Scan for the cell matching the given text and deliver its [X, Y] coordinate at center. 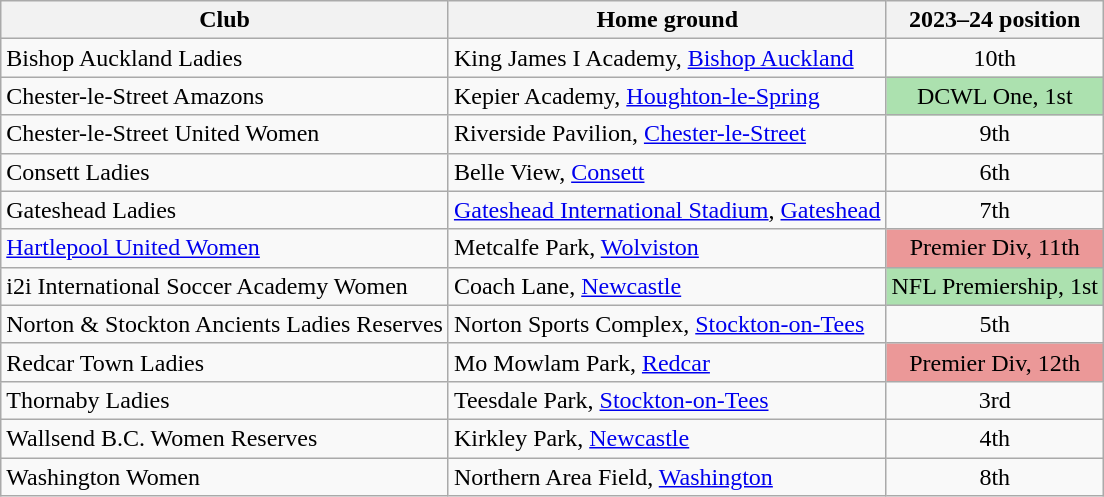
Riverside Pavilion, Chester-le-Street [667, 134]
9th [995, 134]
Mo Mowlam Park, Redcar [667, 362]
Chester-le-Street United Women [225, 134]
Bishop Auckland Ladies [225, 58]
Teesdale Park, Stockton-on-Tees [667, 400]
Gateshead Ladies [225, 210]
2023–24 position [995, 20]
Gateshead International Stadium, Gateshead [667, 210]
Coach Lane, Newcastle [667, 286]
Norton & Stockton Ancients Ladies Reserves [225, 324]
Norton Sports Complex, Stockton-on-Tees [667, 324]
Redcar Town Ladies [225, 362]
Home ground [667, 20]
4th [995, 438]
Club [225, 20]
Thornaby Ladies [225, 400]
Kirkley Park, Newcastle [667, 438]
10th [995, 58]
Kepier Academy, Houghton-le-Spring [667, 96]
8th [995, 477]
Metcalfe Park, Wolviston [667, 248]
i2i International Soccer Academy Women [225, 286]
Consett Ladies [225, 172]
Premier Div, 11th [995, 248]
7th [995, 210]
Wallsend B.C. Women Reserves [225, 438]
6th [995, 172]
DCWL One, 1st [995, 96]
Northern Area Field, Washington [667, 477]
NFL Premiership, 1st [995, 286]
5th [995, 324]
Premier Div, 12th [995, 362]
King James I Academy, Bishop Auckland [667, 58]
Hartlepool United Women [225, 248]
Washington Women [225, 477]
Belle View, Consett [667, 172]
3rd [995, 400]
Chester-le-Street Amazons [225, 96]
